Output the [X, Y] coordinate of the center of the cell containing the given text.  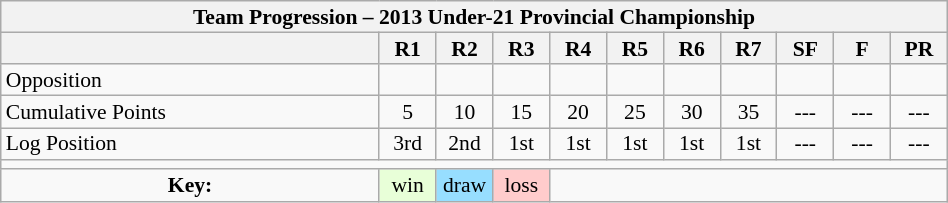
R2 [464, 49]
15 [522, 112]
SF [806, 49]
R3 [522, 49]
25 [634, 112]
35 [748, 112]
R5 [634, 49]
2nd [464, 144]
loss [522, 186]
Log Position [190, 144]
10 [464, 112]
3rd [408, 144]
Team Progression – 2013 Under-21 Provincial Championship [474, 17]
20 [578, 112]
R4 [578, 49]
5 [408, 112]
30 [692, 112]
R6 [692, 49]
Key: [190, 186]
win [408, 186]
F [862, 49]
R1 [408, 49]
draw [464, 186]
PR [918, 49]
Opposition [190, 81]
Cumulative Points [190, 112]
R7 [748, 49]
